Identify which cell holds the provided text, then report its (X, Y) central coordinate. 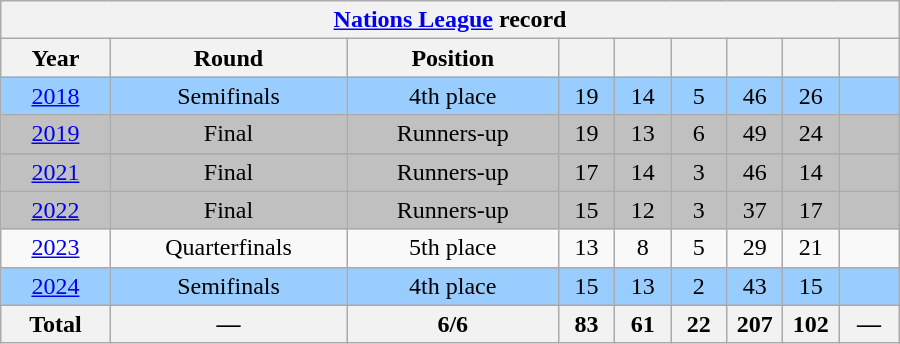
2024 (56, 286)
12 (643, 210)
6 (699, 134)
Quarterfinals (228, 248)
Year (56, 58)
24 (811, 134)
2018 (56, 96)
2019 (56, 134)
Nations League record (450, 20)
2 (699, 286)
5th place (453, 248)
Round (228, 58)
2022 (56, 210)
83 (587, 324)
49 (755, 134)
43 (755, 286)
21 (811, 248)
22 (699, 324)
29 (755, 248)
2021 (56, 172)
207 (755, 324)
6/6 (453, 324)
2023 (56, 248)
61 (643, 324)
8 (643, 248)
37 (755, 210)
Position (453, 58)
26 (811, 96)
102 (811, 324)
Total (56, 324)
